Provide the [X, Y] coordinate of the cell's center where the given text is located.  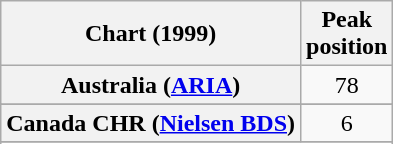
Peakposition [347, 34]
6 [347, 123]
Canada CHR (Nielsen BDS) [151, 123]
Chart (1999) [151, 34]
78 [347, 85]
Australia (ARIA) [151, 85]
